Determine the [X, Y] coordinate at the center of the cell enclosing the given text.  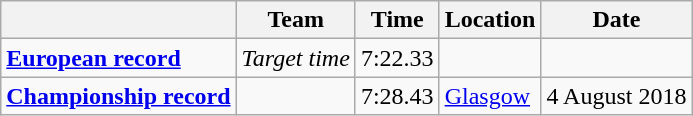
7:22.33 [397, 58]
Target time [296, 58]
Team [296, 20]
4 August 2018 [616, 96]
Time [397, 20]
Glasgow [490, 96]
7:28.43 [397, 96]
European record [118, 58]
Championship record [118, 96]
Date [616, 20]
Location [490, 20]
